Search for the cell housing the specified text and yield its [x, y] center coordinate. 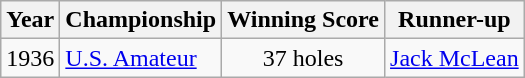
U.S. Amateur [141, 58]
Runner-up [455, 20]
Winning Score [304, 20]
Jack McLean [455, 58]
Year [30, 20]
37 holes [304, 58]
1936 [30, 58]
Championship [141, 20]
